Output the [x, y] coordinate of the center of the cell containing the given text.  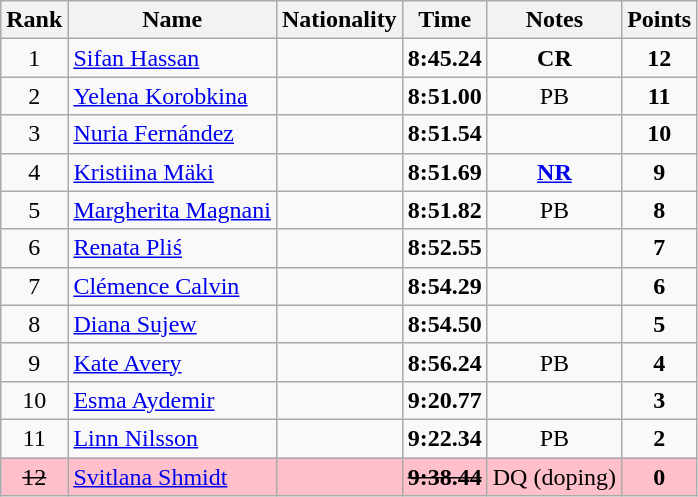
8:51.54 [444, 134]
Svitlana Shmidt [172, 477]
Diana Sujew [172, 324]
Points [660, 20]
8:56.24 [444, 362]
8:45.24 [444, 58]
8:51.82 [444, 210]
NR [554, 172]
CR [554, 58]
Rank [34, 20]
0 [660, 477]
Esma Aydemir [172, 400]
Time [444, 20]
9:38.44 [444, 477]
Kate Avery [172, 362]
8:51.00 [444, 96]
9:22.34 [444, 438]
Clémence Calvin [172, 286]
8:54.50 [444, 324]
Nuria Fernández [172, 134]
Linn Nilsson [172, 438]
8:51.69 [444, 172]
8:54.29 [444, 286]
Nationality [339, 20]
Notes [554, 20]
Sifan Hassan [172, 58]
Yelena Korobkina [172, 96]
8:52.55 [444, 248]
Margherita Magnani [172, 210]
9:20.77 [444, 400]
1 [34, 58]
DQ (doping) [554, 477]
Name [172, 20]
Kristiina Mäki [172, 172]
Renata Pliś [172, 248]
